Identify which cell holds the provided text, then report its [x, y] central coordinate. 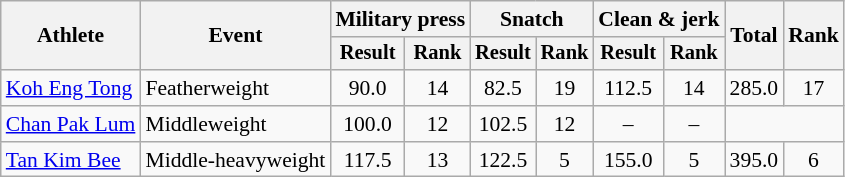
285.0 [754, 88]
112.5 [628, 88]
90.0 [367, 88]
Snatch [532, 19]
Middleweight [235, 124]
Event [235, 36]
Chan Pak Lum [71, 124]
Military press [400, 19]
Total [754, 36]
Koh Eng Tong [71, 88]
17 [814, 88]
Athlete [71, 36]
100.0 [367, 124]
19 [565, 88]
Clean & jerk [658, 19]
82.5 [503, 88]
Featherweight [235, 88]
102.5 [503, 124]
